Capture the cell that displays the provided text and extract its (X, Y) central coordinate. 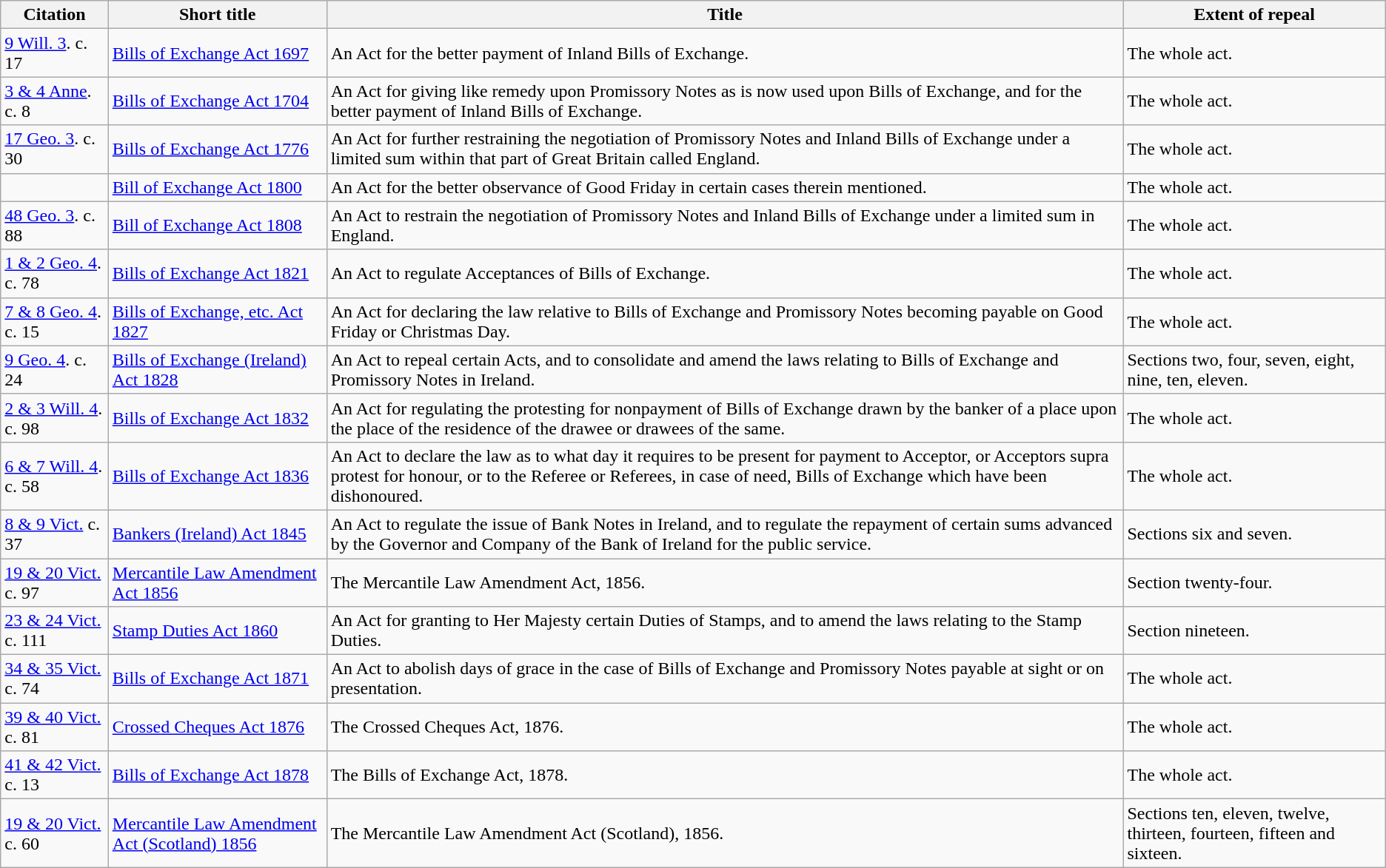
Bill of Exchange Act 1808 (218, 225)
An Act to repeal certain Acts, and to consolidate and amend the laws relating to Bills of Exchange and Promissory Notes in Ireland. (725, 370)
An Act for giving like remedy upon Promissory Notes as is now used upon Bills of Exchange, and for the better payment of Inland Bills of Exchange. (725, 101)
9 Will. 3. c. 17 (55, 53)
Bills of Exchange (Ireland) Act 1828 (218, 370)
The Mercantile Law Amendment Act, 1856. (725, 582)
Bills of Exchange Act 1836 (218, 476)
23 & 24 Vict. c. 111 (55, 630)
Sections two, four, seven, eight, nine, ten, eleven. (1254, 370)
Section twenty-four. (1254, 582)
Section nineteen. (1254, 630)
1 & 2 Geo. 4. c. 78 (55, 274)
The Mercantile Law Amendment Act (Scotland), 1856. (725, 833)
9 Geo. 4. c. 24 (55, 370)
Citation (55, 15)
Bills of Exchange, etc. Act 1827 (218, 321)
Bills of Exchange Act 1878 (218, 776)
Extent of repeal (1254, 15)
The Bills of Exchange Act, 1878. (725, 776)
2 & 3 Will. 4. c. 98 (55, 417)
Mercantile Law Amendment Act 1856 (218, 582)
Bills of Exchange Act 1821 (218, 274)
Bills of Exchange Act 1697 (218, 53)
Title (725, 15)
34 & 35 Vict. c. 74 (55, 679)
48 Geo. 3. c. 88 (55, 225)
An Act to restrain the negotiation of Promissory Notes and Inland Bills of Exchange under a limited sum in England. (725, 225)
17 Geo. 3. c. 30 (55, 149)
Mercantile Law Amendment Act (Scotland) 1856 (218, 833)
Bills of Exchange Act 1704 (218, 101)
The Crossed Cheques Act, 1876. (725, 727)
39 & 40 Vict. c. 81 (55, 727)
Bill of Exchange Act 1800 (218, 187)
19 & 20 Vict. c. 97 (55, 582)
6 & 7 Will. 4. c. 58 (55, 476)
An Act to abolish days of grace in the case of Bills of Exchange and Promissory Notes payable at sight or on presentation. (725, 679)
Stamp Duties Act 1860 (218, 630)
3 & 4 Anne. c. 8 (55, 101)
41 & 42 Vict. c. 13 (55, 776)
An Act for declaring the law relative to Bills of Exchange and Promissory Notes becoming payable on Good Friday or Christmas Day. (725, 321)
An Act for the better payment of Inland Bills of Exchange. (725, 53)
Bills of Exchange Act 1871 (218, 679)
Sections six and seven. (1254, 534)
An Act for granting to Her Majesty certain Duties of Stamps, and to amend the laws relating to the Stamp Duties. (725, 630)
8 & 9 Vict. c. 37 (55, 534)
Bills of Exchange Act 1832 (218, 417)
Bankers (Ireland) Act 1845 (218, 534)
Bills of Exchange Act 1776 (218, 149)
19 & 20 Vict. c. 60 (55, 833)
An Act for the better observance of Good Friday in certain cases therein mentioned. (725, 187)
Sections ten, eleven, twelve, thirteen, fourteen, fifteen and sixteen. (1254, 833)
Short title (218, 15)
Crossed Cheques Act 1876 (218, 727)
7 & 8 Geo. 4. c. 15 (55, 321)
An Act to regulate Acceptances of Bills of Exchange. (725, 274)
